Scan for the cell matching the given text and deliver its (X, Y) coordinate at center. 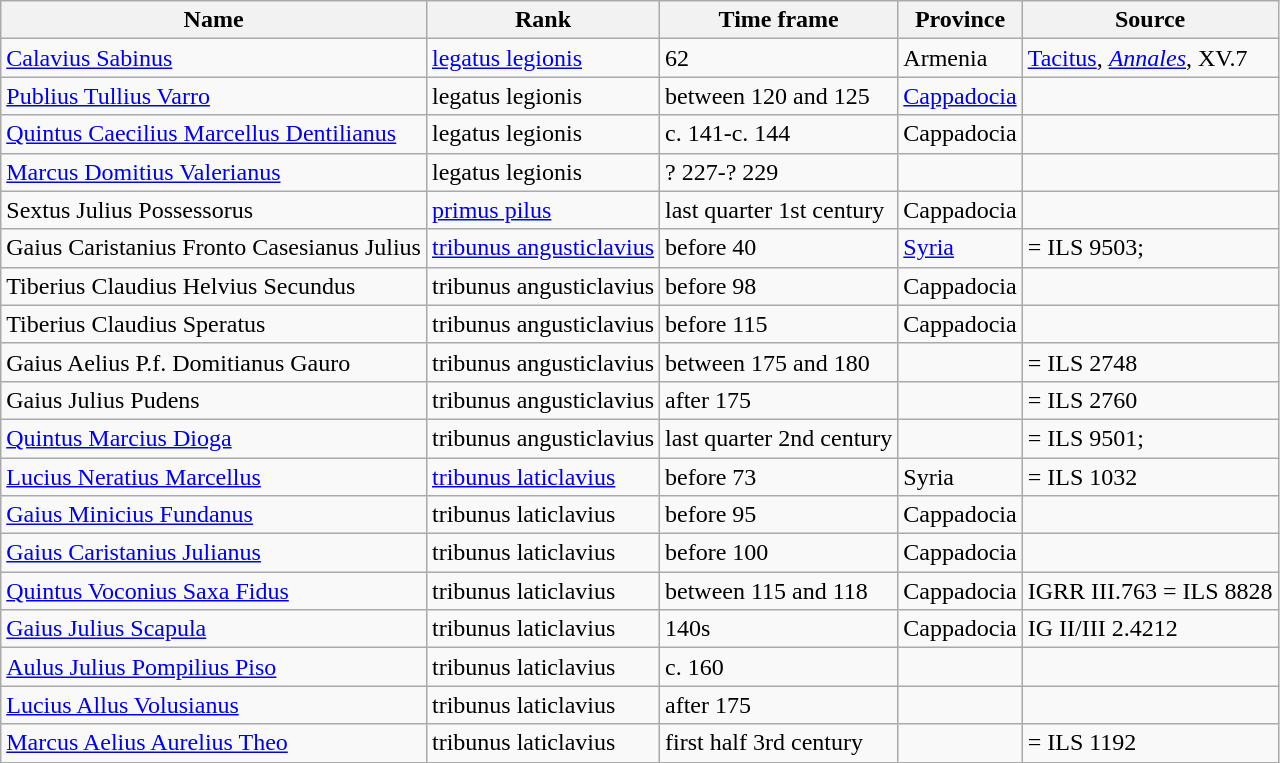
before 73 (779, 477)
Gaius Aelius P.f. Domitianus Gauro (214, 362)
Lucius Neratius Marcellus (214, 477)
Marcus Aelius Aurelius Theo (214, 743)
? 227-? 229 (779, 172)
between 175 and 180 (779, 362)
IG II/III 2.4212 (1150, 629)
c. 160 (779, 667)
Quintus Marcius Dioga (214, 438)
Gaius Julius Pudens (214, 400)
Aulus Julius Pompilius Piso (214, 667)
before 100 (779, 553)
Gaius Julius Scapula (214, 629)
Gaius Caristanius Fronto Casesianus Julius (214, 248)
first half 3rd century (779, 743)
last quarter 2nd century (779, 438)
Name (214, 20)
primus pilus (542, 210)
Rank (542, 20)
Tiberius Claudius Speratus (214, 324)
Gaius Caristanius Julianus (214, 553)
IGRR III.763 = ILS 8828 (1150, 591)
140s (779, 629)
Marcus Domitius Valerianus (214, 172)
Quintus Voconius Saxa Fidus (214, 591)
Tacitus, Annales, XV.7 (1150, 58)
Source (1150, 20)
Calavius Sabinus (214, 58)
= ILS 2760 (1150, 400)
= ILS 1032 (1150, 477)
62 (779, 58)
= ILS 9503; (1150, 248)
Tiberius Claudius Helvius Secundus (214, 286)
between 120 and 125 (779, 96)
Gaius Minicius Fundanus (214, 515)
Armenia (960, 58)
= ILS 9501; (1150, 438)
= ILS 1192 (1150, 743)
before 95 (779, 515)
before 115 (779, 324)
c. 141-c. 144 (779, 134)
between 115 and 118 (779, 591)
Publius Tullius Varro (214, 96)
= ILS 2748 (1150, 362)
Quintus Caecilius Marcellus Dentilianus (214, 134)
before 40 (779, 248)
Time frame (779, 20)
Sextus Julius Possessorus (214, 210)
before 98 (779, 286)
last quarter 1st century (779, 210)
Lucius Allus Volusianus (214, 705)
Province (960, 20)
